Identify which cell holds the provided text, then report its [x, y] central coordinate. 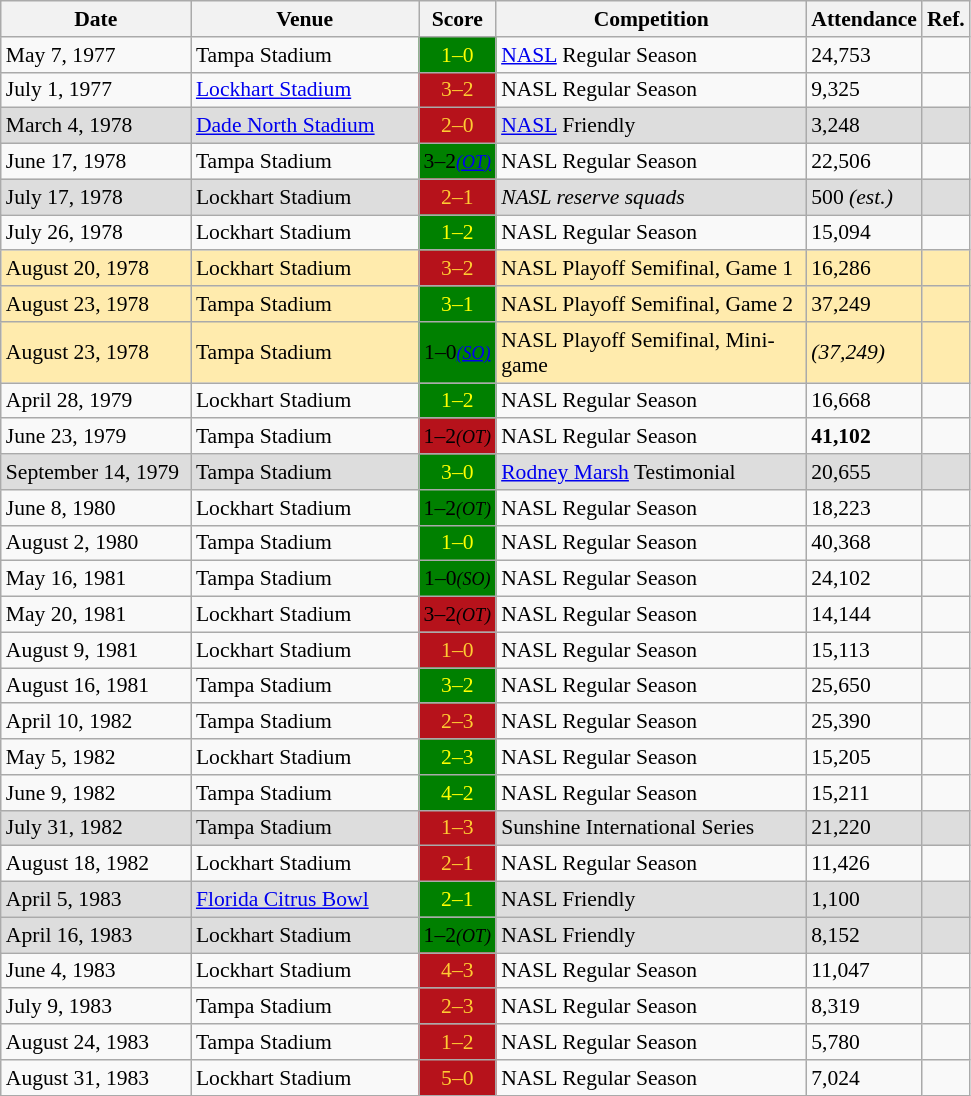
May 5, 1982 [96, 757]
4–2 [457, 793]
NASL reserve squads [651, 197]
April 28, 1979 [96, 401]
August 31, 1983 [96, 1078]
June 4, 1983 [96, 971]
1–3 [457, 828]
May 16, 1981 [96, 579]
25,650 [864, 686]
24,102 [864, 579]
July 17, 1978 [96, 197]
8,152 [864, 935]
Competition [651, 19]
July 26, 1978 [96, 233]
500 (est.) [864, 197]
Rodney Marsh Testimonial [651, 472]
11,047 [864, 971]
16,286 [864, 269]
August 16, 1981 [96, 686]
14,144 [864, 615]
July 1, 1977 [96, 90]
April 10, 1982 [96, 722]
Ref. [946, 19]
NASL Playoff Semifinal, Game 1 [651, 269]
41,102 [864, 437]
20,655 [864, 472]
May 7, 1977 [96, 55]
Score [457, 19]
July 31, 1982 [96, 828]
June 9, 1982 [96, 793]
August 20, 1978 [96, 269]
16,668 [864, 401]
25,390 [864, 722]
8,319 [864, 1007]
9,325 [864, 90]
40,368 [864, 543]
2–0 [457, 126]
April 5, 1983 [96, 900]
August 9, 1981 [96, 650]
NASL Playoff Semifinal, Game 2 [651, 304]
Date [96, 19]
June 8, 1980 [96, 508]
37,249 [864, 304]
15,211 [864, 793]
(37,249) [864, 352]
3–1 [457, 304]
April 16, 1983 [96, 935]
3–0 [457, 472]
3,248 [864, 126]
5–0 [457, 1078]
18,223 [864, 508]
Dade North Stadium [305, 126]
15,094 [864, 233]
5,780 [864, 1042]
15,205 [864, 757]
21,220 [864, 828]
1,100 [864, 900]
11,426 [864, 864]
15,113 [864, 650]
Venue [305, 19]
Florida Citrus Bowl [305, 900]
7,024 [864, 1078]
22,506 [864, 162]
Sunshine International Series [651, 828]
June 23, 1979 [96, 437]
July 9, 1983 [96, 1007]
4–3 [457, 971]
March 4, 1978 [96, 126]
August 24, 1983 [96, 1042]
August 18, 1982 [96, 864]
September 14, 1979 [96, 472]
August 2, 1980 [96, 543]
Attendance [864, 19]
NASL Playoff Semifinal, Mini-game [651, 352]
24,753 [864, 55]
June 17, 1978 [96, 162]
May 20, 1981 [96, 615]
